Scan for the cell matching the given text and deliver its (X, Y) coordinate at center. 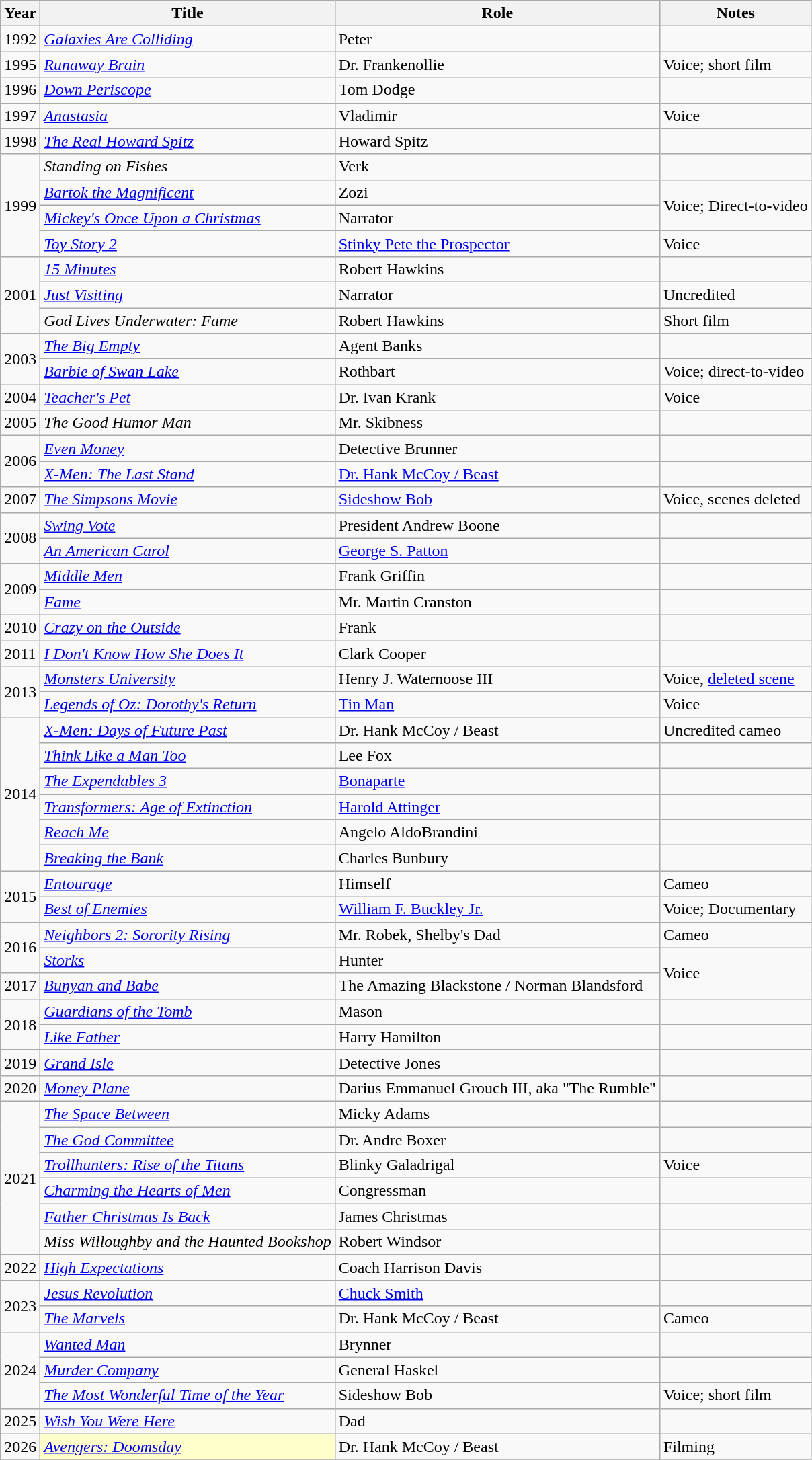
Transformers: Age of Extinction (188, 807)
Breaking the Bank (188, 858)
Micky Adams (497, 1114)
Congressman (497, 1191)
Storks (188, 960)
15 Minutes (188, 269)
Peter (497, 39)
Avengers: Doomsday (188, 1447)
2026 (20, 1447)
The Good Humor Man (188, 423)
The God Committee (188, 1140)
2013 (20, 691)
Standing on Fishes (188, 167)
I Don't Know How She Does It (188, 653)
Monsters University (188, 679)
Entourage (188, 884)
2001 (20, 295)
2021 (20, 1178)
Mason (497, 1011)
2015 (20, 896)
1995 (20, 65)
2024 (20, 1370)
The Amazing Blackstone / Norman Blandsford (497, 986)
1999 (20, 205)
2009 (20, 589)
2016 (20, 948)
Angelo AldoBrandini (497, 833)
Reach Me (188, 833)
Harry Hamilton (497, 1037)
Tin Man (497, 704)
2007 (20, 500)
2023 (20, 1306)
Harold Attinger (497, 807)
Mr. Skibness (497, 423)
General Haskel (497, 1370)
2017 (20, 986)
Dr. Ivan Krank (497, 397)
Runaway Brain (188, 65)
Uncredited cameo (735, 730)
Neighbors 2: Sorority Rising (188, 935)
The Expendables 3 (188, 781)
Teacher's Pet (188, 397)
Trollhunters: Rise of the Titans (188, 1165)
1998 (20, 141)
X-Men: Days of Future Past (188, 730)
Crazy on the Outside (188, 627)
Henry J. Waternoose III (497, 679)
Bunyan and Babe (188, 986)
William F. Buckley Jr. (497, 909)
Role (497, 13)
Even Money (188, 449)
Zozi (497, 192)
Vladimir (497, 116)
Mickey's Once Upon a Christmas (188, 218)
Brynner (497, 1344)
2006 (20, 461)
X-Men: The Last Stand (188, 474)
Voice; Direct-to-video (735, 205)
Murder Company (188, 1370)
Hunter (497, 960)
The Marvels (188, 1319)
Father Christmas Is Back (188, 1217)
Swing Vote (188, 525)
1992 (20, 39)
God Lives Underwater: Fame (188, 321)
Grand Isle (188, 1063)
Voice, scenes deleted (735, 500)
George S. Patton (497, 551)
Year (20, 13)
Clark Cooper (497, 653)
Think Like a Man Too (188, 756)
1997 (20, 116)
Verk (497, 167)
Voice, deleted scene (735, 679)
Howard Spitz (497, 141)
Tom Dodge (497, 90)
Best of Enemies (188, 909)
Charming the Hearts of Men (188, 1191)
Like Father (188, 1037)
Voice; Documentary (735, 909)
Fame (188, 602)
Voice; direct-to-video (735, 372)
2008 (20, 538)
Detective Brunner (497, 449)
Guardians of the Tomb (188, 1011)
Money Plane (188, 1088)
1996 (20, 90)
Uncredited (735, 295)
Filming (735, 1447)
The Real Howard Spitz (188, 141)
Rothbart (497, 372)
2010 (20, 627)
2018 (20, 1024)
Barbie of Swan Lake (188, 372)
Legends of Oz: Dorothy's Return (188, 704)
2004 (20, 397)
Down Periscope (188, 90)
2019 (20, 1063)
Mr. Robek, Shelby's Dad (497, 935)
2011 (20, 653)
Chuck Smith (497, 1293)
The Space Between (188, 1114)
Toy Story 2 (188, 243)
Lee Fox (497, 756)
Frank Griffin (497, 576)
The Most Wonderful Time of the Year (188, 1395)
Wanted Man (188, 1344)
Short film (735, 321)
Detective Jones (497, 1063)
2005 (20, 423)
Darius Emmanuel Grouch III, aka "The Rumble" (497, 1088)
Dr. Frankenollie (497, 65)
2020 (20, 1088)
Blinky Galadrigal (497, 1165)
2022 (20, 1268)
Robert Windsor (497, 1242)
The Big Empty (188, 346)
2025 (20, 1421)
An American Carol (188, 551)
High Expectations (188, 1268)
Just Visiting (188, 295)
Bonaparte (497, 781)
Galaxies Are Colliding (188, 39)
Notes (735, 13)
Dad (497, 1421)
Jesus Revolution (188, 1293)
Wish You Were Here (188, 1421)
2014 (20, 794)
The Simpsons Movie (188, 500)
President Andrew Boone (497, 525)
2003 (20, 359)
Coach Harrison Davis (497, 1268)
Stinky Pete the Prospector (497, 243)
Dr. Andre Boxer (497, 1140)
Title (188, 13)
James Christmas (497, 1217)
Miss Willoughby and the Haunted Bookshop (188, 1242)
Middle Men (188, 576)
Frank (497, 627)
Bartok the Magnificent (188, 192)
Agent Banks (497, 346)
Mr. Martin Cranston (497, 602)
Anastasia (188, 116)
Himself (497, 884)
Charles Bunbury (497, 858)
